Pinpoint the cell where the given text exists, returning its (x, y) midpoint coordinate. 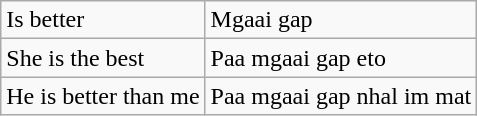
Is better (103, 20)
He is better than me (103, 96)
She is the best (103, 58)
Paa mgaai gap nhal im mat (341, 96)
Paa mgaai gap eto (341, 58)
Mgaai gap (341, 20)
